Return (x, y) of the center of cell containing provided text 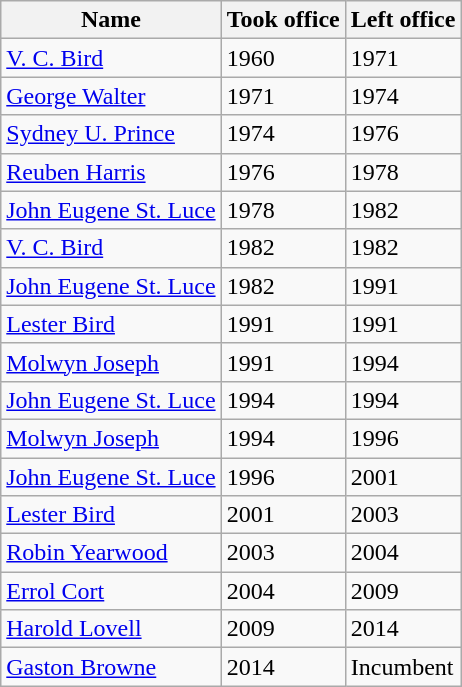
Left office (403, 20)
Gaston Browne (111, 667)
Harold Lovell (111, 629)
Sydney U. Prince (111, 134)
Incumbent (403, 667)
1960 (283, 58)
George Walter (111, 96)
Errol Cort (111, 591)
Took office (283, 20)
Reuben Harris (111, 172)
Name (111, 20)
Robin Yearwood (111, 553)
